Detect which cell encompasses the target text, then output its (X, Y) center coordinate. 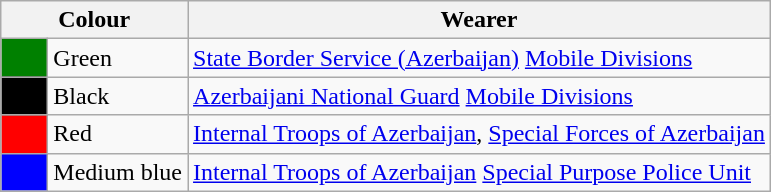
Internal Troops of Azerbaijan Special Purpose Police Unit (480, 172)
Red (118, 134)
State Border Service (Azerbaijan) Mobile Divisions (480, 58)
Colour (94, 20)
Wearer (480, 20)
Green (118, 58)
Internal Troops of Azerbaijan, Special Forces of Azerbaijan (480, 134)
Azerbaijani National Guard Mobile Divisions (480, 96)
Black (118, 96)
Medium blue (118, 172)
